Locate the cell with the specified text and output its (X, Y) center coordinate. 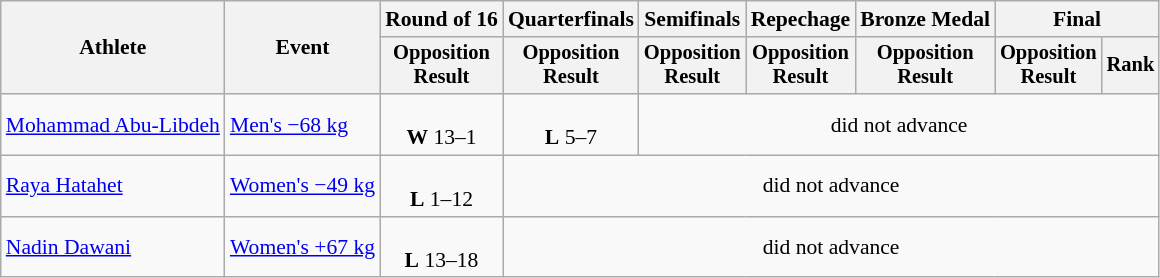
Repechage (801, 19)
Athlete (113, 48)
Mohammad Abu-Libdeh (113, 124)
Nadin Dawani (113, 248)
Round of 16 (442, 19)
L 13–18 (442, 248)
Rank (1131, 66)
Quarterfinals (571, 19)
Bronze Medal (925, 19)
W 13–1 (442, 124)
Raya Hatahet (113, 186)
L 5–7 (571, 124)
Final (1077, 19)
Men's −68 kg (302, 124)
Semifinals (692, 19)
Event (302, 48)
L 1–12 (442, 186)
Women's −49 kg (302, 186)
Women's +67 kg (302, 248)
